Extract the (x, y) coordinate from the center of the cell holding the provided text.  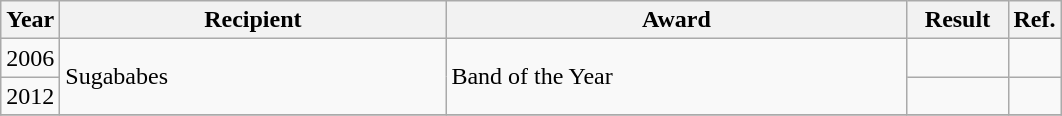
Recipient (253, 20)
2006 (30, 58)
Sugababes (253, 77)
Award (676, 20)
Ref. (1034, 20)
Result (958, 20)
Year (30, 20)
2012 (30, 96)
Band of the Year (676, 77)
